Capture the cell that displays the provided text and extract its (X, Y) central coordinate. 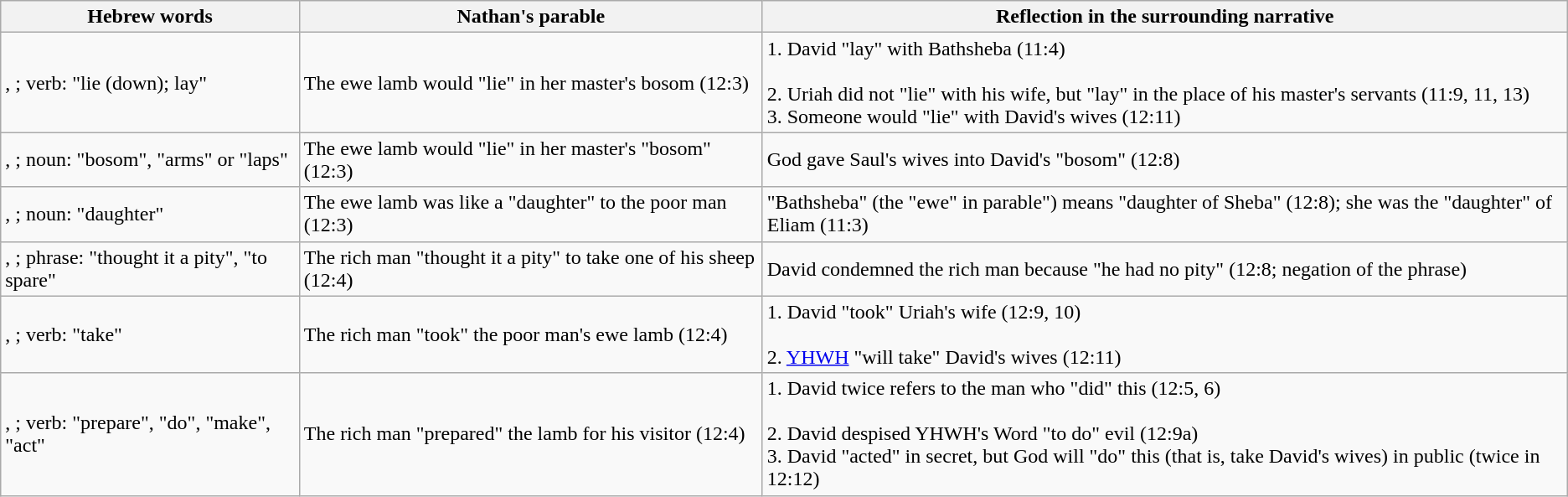
, ; verb: "take" (151, 334)
Nathan's parable (531, 17)
Hebrew words (151, 17)
, ; noun: "daughter" (151, 215)
God gave Saul's wives into David's "bosom" (12:8) (1164, 159)
The ewe lamb was like a "daughter" to the poor man (12:3) (531, 215)
1. David "took" Uriah's wife (12:9, 10)2. YHWH "will take" David's wives (12:11) (1164, 334)
The rich man "took" the poor man's ewe lamb (12:4) (531, 334)
The rich man "prepared" the lamb for his visitor (12:4) (531, 434)
, ; noun: "bosom", "arms" or "laps" (151, 159)
The ewe lamb would "lie" in her master's bosom (12:3) (531, 82)
, ; verb: "lie (down); lay" (151, 82)
"Bathsheba" (the "ewe" in parable") means "daughter of Sheba" (12:8); she was the "daughter" of Eliam (11:3) (1164, 215)
, ; verb: "prepare", "do", "make", "act" (151, 434)
The ewe lamb would "lie" in her master's "bosom" (12:3) (531, 159)
The rich man "thought it a pity" to take one of his sheep (12:4) (531, 268)
David condemned the rich man because "he had no pity" (12:8; negation of the phrase) (1164, 268)
Reflection in the surrounding narrative (1164, 17)
, ; phrase: "thought it a pity", "to spare" (151, 268)
